Return the (X, Y) coordinate for the center point of the cell that contains the specified text.  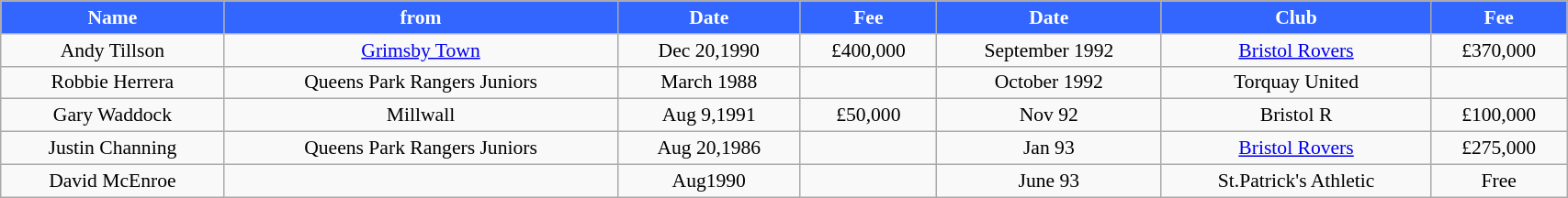
Name (112, 17)
Millwall (421, 115)
£400,000 (868, 50)
Justin Channing (112, 148)
October 1992 (1049, 82)
Gary Waddock (112, 115)
Free (1499, 181)
Aug 20,1986 (709, 148)
from (421, 17)
Jan 93 (1049, 148)
David McEnroe (112, 181)
Andy Tillson (112, 50)
Grimsby Town (421, 50)
£50,000 (868, 115)
September 1992 (1049, 50)
£275,000 (1499, 148)
St.Patrick's Athletic (1295, 181)
Club (1295, 17)
March 1988 (709, 82)
£370,000 (1499, 50)
June 93 (1049, 181)
Robbie Herrera (112, 82)
Dec 20,1990 (709, 50)
£100,000 (1499, 115)
Bristol R (1295, 115)
Nov 92 (1049, 115)
Aug1990 (709, 181)
Aug 9,1991 (709, 115)
Torquay United (1295, 82)
